Search for the cell housing the specified text and yield its (x, y) center coordinate. 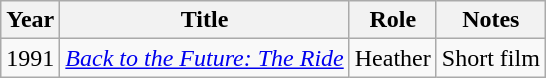
Title (204, 20)
Year (30, 20)
Heather (392, 58)
Short film (490, 58)
Role (392, 20)
Back to the Future: The Ride (204, 58)
Notes (490, 20)
1991 (30, 58)
